Capture the cell that displays the provided text and extract its (X, Y) central coordinate. 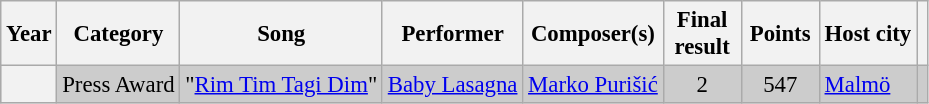
Category (118, 34)
Press Award (118, 85)
"Rim Tim Tagi Dim" (282, 85)
Finalresult (702, 34)
2 (702, 85)
Song (282, 34)
Composer(s) (593, 34)
Malmö (868, 85)
547 (780, 85)
Year (29, 34)
Host city (868, 34)
Marko Purišić (593, 85)
Baby Lasagna (452, 85)
Performer (452, 34)
Points (780, 34)
